Pinpoint the cell where the given text exists, returning its [x, y] midpoint coordinate. 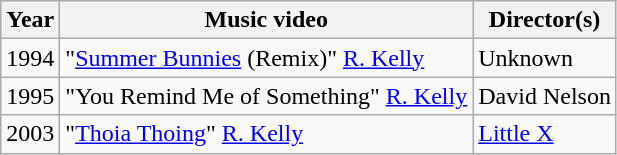
"You Remind Me of Something" R. Kelly [266, 96]
2003 [30, 134]
"Thoia Thoing" R. Kelly [266, 134]
David Nelson [545, 96]
Director(s) [545, 20]
Year [30, 20]
1994 [30, 58]
Little X [545, 134]
"Summer Bunnies (Remix)" R. Kelly [266, 58]
1995 [30, 96]
Music video [266, 20]
Unknown [545, 58]
